Return the [x, y] coordinate for the center point of the cell that contains the specified text.  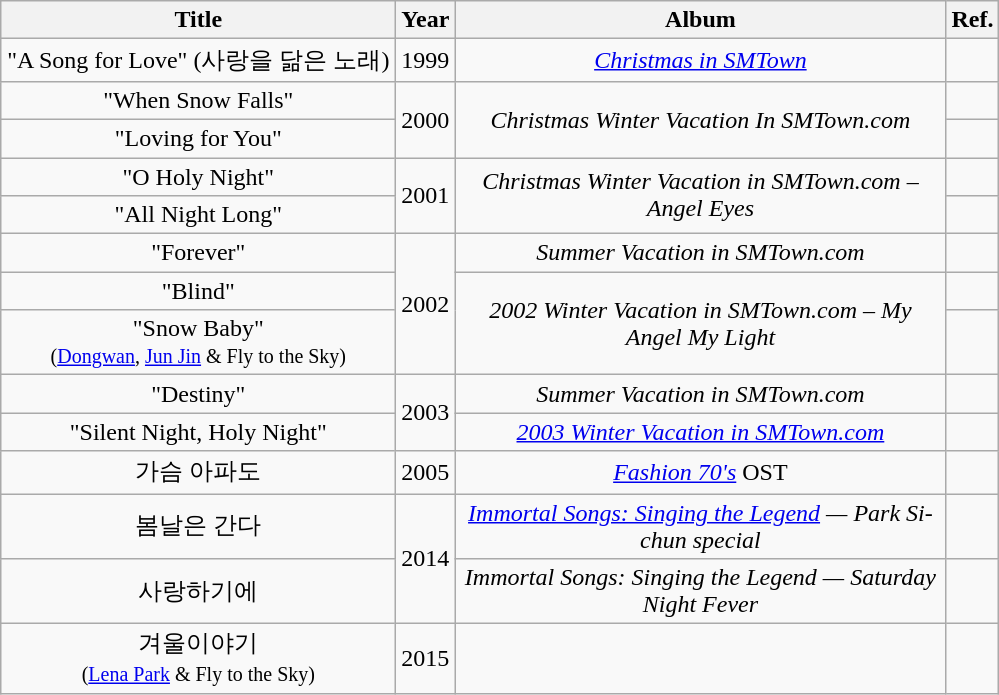
2000 [426, 119]
2014 [426, 559]
"Forever" [198, 253]
"Blind" [198, 291]
"Loving for You" [198, 138]
가슴 아파도 [198, 472]
Ref. [972, 20]
"When Snow Falls" [198, 100]
Immortal Songs: Singing the Legend — Saturday Night Fever [700, 592]
"Silent Night, Holy Night" [198, 432]
사랑하기에 [198, 592]
Title [198, 20]
2015 [426, 659]
Fashion 70's OST [700, 472]
"A Song for Love" (사랑을 닮은 노래) [198, 60]
2003 Winter Vacation in SMTown.com [700, 432]
"Snow Baby"(Dongwan, Jun Jin & Fly to the Sky) [198, 342]
Christmas Winter Vacation In SMTown.com [700, 119]
2002 [426, 304]
"Destiny" [198, 394]
2001 [426, 196]
Christmas in SMTown [700, 60]
Immortal Songs: Singing the Legend — Park Si-chun special [700, 526]
Christmas Winter Vacation in SMTown.com – Angel Eyes [700, 196]
Album [700, 20]
봄날은 간다 [198, 526]
겨울이야기(Lena Park & Fly to the Sky) [198, 659]
"All Night Long" [198, 215]
2003 [426, 413]
"O Holy Night" [198, 177]
2002 Winter Vacation in SMTown.com – My Angel My Light [700, 324]
1999 [426, 60]
2005 [426, 472]
Year [426, 20]
